Provide the (X, Y) coordinate of the cell's center where the given text is located.  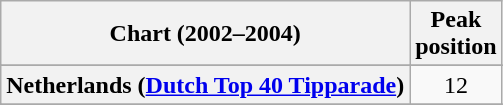
12 (456, 85)
Chart (2002–2004) (206, 34)
Peakposition (456, 34)
Netherlands (Dutch Top 40 Tipparade) (206, 85)
